Output the (x, y) coordinate of the center of the cell containing the given text.  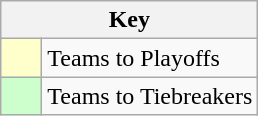
Key (130, 20)
Teams to Playoffs (150, 58)
Teams to Tiebreakers (150, 96)
